From the cell containing the given text, extract its center point as [X, Y] coordinate. 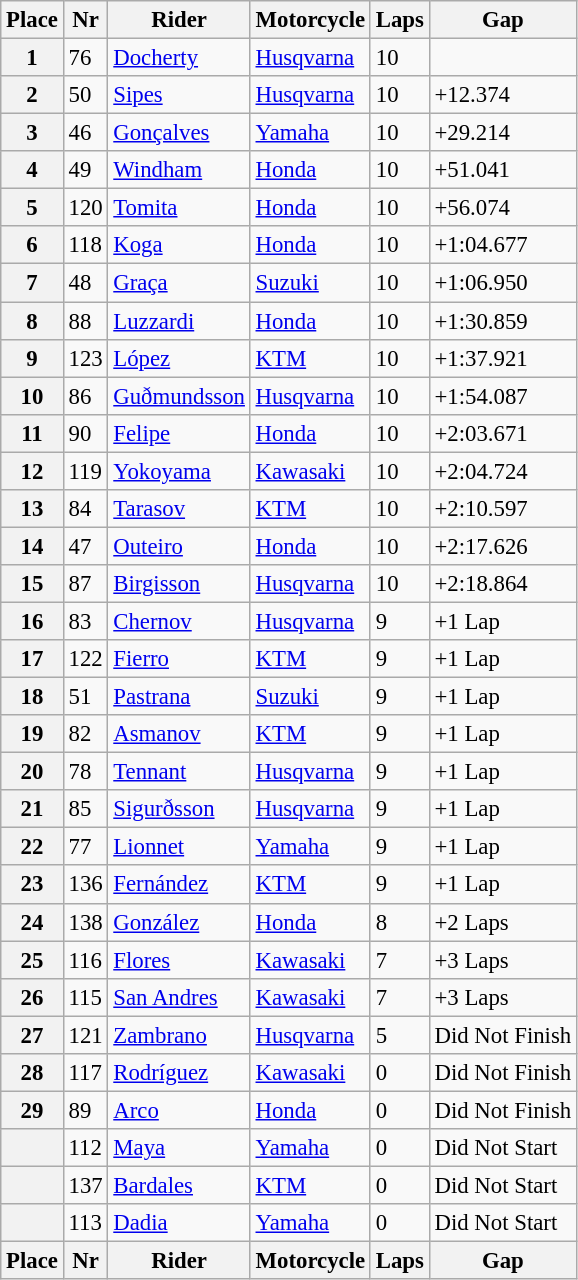
77 [86, 847]
84 [86, 509]
Arco [179, 1110]
115 [86, 997]
Fierro [179, 659]
49 [86, 170]
Tennant [179, 772]
2 [32, 95]
78 [86, 772]
26 [32, 997]
Felipe [179, 433]
+1:04.677 [502, 245]
27 [32, 1035]
24 [32, 922]
3 [32, 133]
86 [86, 396]
50 [86, 95]
Tomita [179, 208]
Birgisson [179, 584]
Yokoyama [179, 471]
Guðmundsson [179, 396]
119 [86, 471]
138 [86, 922]
Asmanov [179, 734]
Zambrano [179, 1035]
Chernov [179, 621]
122 [86, 659]
Gonçalves [179, 133]
Maya [179, 1148]
25 [32, 960]
113 [86, 1223]
Koga [179, 245]
16 [32, 621]
11 [32, 433]
Lionnet [179, 847]
Sipes [179, 95]
+2:18.864 [502, 584]
+2 Laps [502, 922]
+1:30.859 [502, 321]
Windham [179, 170]
+12.374 [502, 95]
Outeiro [179, 546]
6 [32, 245]
28 [32, 1073]
4 [32, 170]
48 [86, 283]
13 [32, 509]
123 [86, 358]
Bardales [179, 1185]
17 [32, 659]
90 [86, 433]
83 [86, 621]
+2:03.671 [502, 433]
15 [32, 584]
18 [32, 697]
76 [86, 58]
112 [86, 1148]
Dadia [179, 1223]
120 [86, 208]
51 [86, 697]
+56.074 [502, 208]
+1:37.921 [502, 358]
23 [32, 885]
137 [86, 1185]
+1:54.087 [502, 396]
87 [86, 584]
+29.214 [502, 133]
118 [86, 245]
González [179, 922]
88 [86, 321]
+51.041 [502, 170]
19 [32, 734]
+2:04.724 [502, 471]
14 [32, 546]
121 [86, 1035]
20 [32, 772]
12 [32, 471]
Rodríguez [179, 1073]
Pastrana [179, 697]
46 [86, 133]
136 [86, 885]
López [179, 358]
1 [32, 58]
San Andres [179, 997]
47 [86, 546]
82 [86, 734]
117 [86, 1073]
116 [86, 960]
Docherty [179, 58]
29 [32, 1110]
89 [86, 1110]
Graça [179, 283]
Flores [179, 960]
85 [86, 809]
Tarasov [179, 509]
Fernández [179, 885]
+2:10.597 [502, 509]
21 [32, 809]
+1:06.950 [502, 283]
+2:17.626 [502, 546]
22 [32, 847]
Luzzardi [179, 321]
Sigurðsson [179, 809]
